Determine the [x, y] coordinate at the center of the cell enclosing the given text.  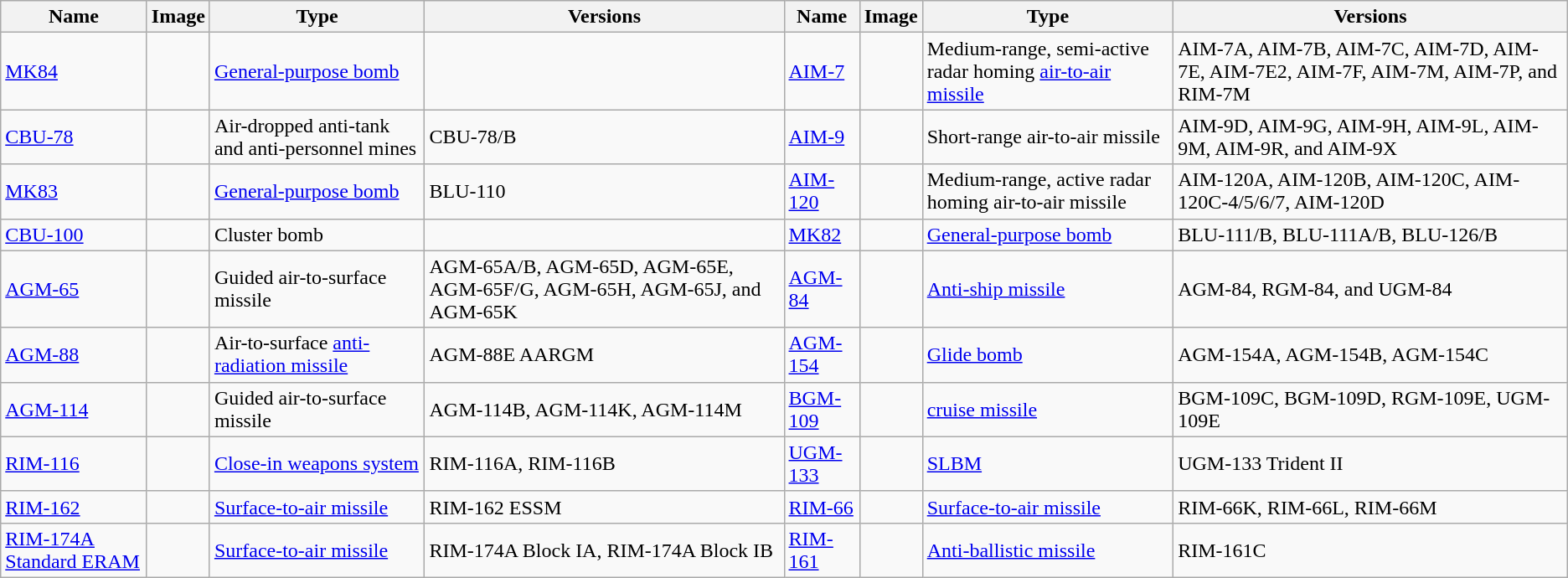
UGM-133 Trident II [1370, 464]
AGM-88E AARGM [605, 355]
RIM-174A Block IA, RIM-174A Block IB [605, 550]
BGM-109C, BGM-109D, RGM-109E, UGM-109E [1370, 409]
RIM-116 [74, 464]
AGM-154 [822, 355]
AGM-65 [74, 289]
CBU-100 [74, 235]
Anti-ship missile [1047, 289]
AIM-120 [822, 191]
RIM-161 [822, 550]
Anti-ballistic missile [1047, 550]
cruise missile [1047, 409]
AIM-9D, AIM-9G, AIM-9H, AIM-9L, AIM-9M, AIM-9R, and AIM-9X [1370, 137]
Short-range air-to-air missile [1047, 137]
MK84 [74, 71]
RIM-161C [1370, 550]
RIM-66K, RIM-66L, RIM-66M [1370, 507]
AIM-7 [822, 71]
CBU-78 [74, 137]
RIM-162 [74, 507]
BLU-111/B, BLU-111A/B, BLU-126/B [1370, 235]
RIM-162 ESSM [605, 507]
AGM-65A/B, AGM-65D, AGM-65E, AGM-65F/G, AGM-65H, AGM-65J, and AGM-65K [605, 289]
UGM-133 [822, 464]
AGM-114B, AGM-114K, AGM-114M [605, 409]
Medium-range, active radar homing air-to-air missile [1047, 191]
SLBM [1047, 464]
MK82 [822, 235]
Air-to-surface anti-radiation missile [317, 355]
BGM-109 [822, 409]
BLU-110 [605, 191]
Medium-range, semi-active radar homing air-to-air missile [1047, 71]
AIM-7A, AIM-7B, AIM-7C, AIM-7D, AIM-7E, AIM-7E2, AIM-7F, AIM-7M, AIM-7P, and RIM-7M [1370, 71]
Air-dropped anti-tank and anti-personnel mines [317, 137]
Close-in weapons system [317, 464]
AGM-88 [74, 355]
Cluster bomb [317, 235]
AGM-114 [74, 409]
RIM-116A, RIM-116B [605, 464]
AGM-84, RGM-84, and UGM-84 [1370, 289]
AIM-9 [822, 137]
AGM-154A, AGM-154B, AGM-154C [1370, 355]
AIM-120A, AIM-120B, AIM-120C, AIM-120C-4/5/6/7, AIM-120D [1370, 191]
RIM-66 [822, 507]
Glide bomb [1047, 355]
MK83 [74, 191]
AGM-84 [822, 289]
RIM-174A Standard ERAM [74, 550]
CBU-78/B [605, 137]
